Identify which cell holds the provided text, then report its [X, Y] central coordinate. 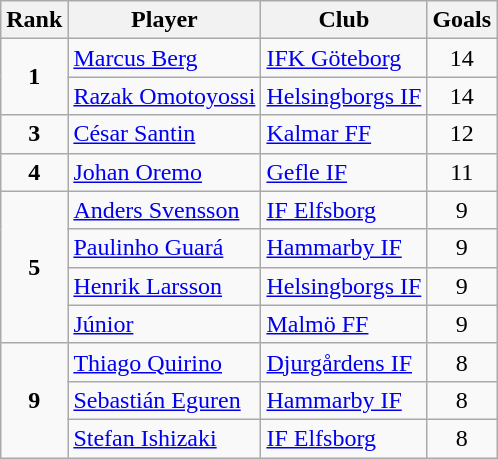
Club [344, 20]
Djurgårdens IF [344, 362]
Stefan Ishizaki [164, 438]
Johan Oremo [164, 172]
Razak Omotoyossi [164, 96]
Malmö FF [344, 324]
Sebastián Eguren [164, 400]
Paulinho Guará [164, 248]
César Santin [164, 134]
Júnior [164, 324]
Henrik Larsson [164, 286]
Player [164, 20]
Thiago Quirino [164, 362]
12 [462, 134]
Gefle IF [344, 172]
Kalmar FF [344, 134]
Goals [462, 20]
11 [462, 172]
Anders Svensson [164, 210]
Marcus Berg [164, 58]
1 [34, 77]
4 [34, 172]
3 [34, 134]
IFK Göteborg [344, 58]
Rank [34, 20]
5 [34, 267]
